Return (x, y) of the center of cell containing provided text 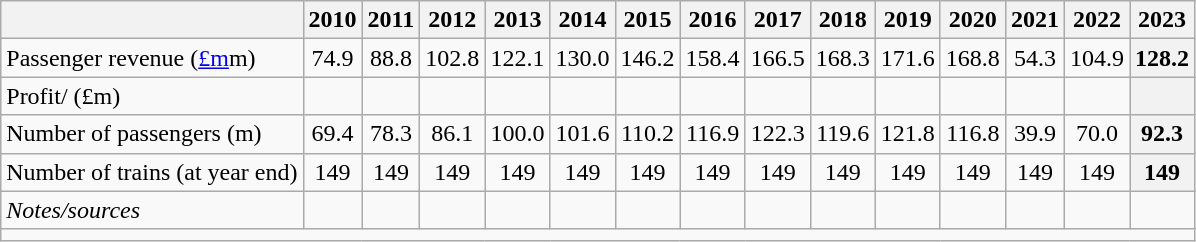
2013 (518, 20)
168.3 (842, 58)
2012 (452, 20)
158.4 (712, 58)
146.2 (648, 58)
92.3 (1162, 134)
116.8 (972, 134)
2018 (842, 20)
102.8 (452, 58)
70.0 (1096, 134)
2021 (1034, 20)
2015 (648, 20)
Notes/sources (152, 210)
121.8 (908, 134)
110.2 (648, 134)
74.9 (332, 58)
101.6 (582, 134)
54.3 (1034, 58)
166.5 (778, 58)
Profit/ (£m) (152, 96)
78.3 (391, 134)
168.8 (972, 58)
Passenger revenue (£mm) (152, 58)
2016 (712, 20)
2023 (1162, 20)
119.6 (842, 134)
39.9 (1034, 134)
100.0 (518, 134)
2010 (332, 20)
Number of trains (at year end) (152, 172)
2014 (582, 20)
128.2 (1162, 58)
2011 (391, 20)
2019 (908, 20)
88.8 (391, 58)
86.1 (452, 134)
122.1 (518, 58)
2020 (972, 20)
Number of passengers (m) (152, 134)
69.4 (332, 134)
130.0 (582, 58)
171.6 (908, 58)
116.9 (712, 134)
104.9 (1096, 58)
122.3 (778, 134)
2017 (778, 20)
2022 (1096, 20)
